Scan for the cell matching the given text and deliver its (x, y) coordinate at center. 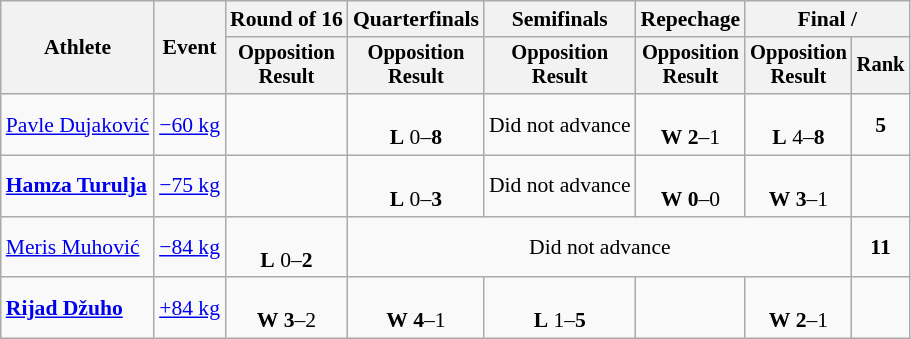
W 4–1 (416, 308)
L 4–8 (798, 124)
Athlete (78, 48)
−60 kg (190, 124)
Final / (827, 19)
W 0–0 (691, 186)
Round of 16 (286, 19)
L 0–3 (416, 186)
Meris Muhović (78, 248)
Rijad Džuho (78, 308)
Semifinals (560, 19)
+84 kg (190, 308)
Quarterfinals (416, 19)
−75 kg (190, 186)
Event (190, 48)
5 (881, 124)
W 3–2 (286, 308)
L 0–8 (416, 124)
11 (881, 248)
L 1–5 (560, 308)
Pavle Dujaković (78, 124)
L 0–2 (286, 248)
W 3–1 (798, 186)
−84 kg (190, 248)
Rank (881, 66)
Hamza Turulja (78, 186)
Repechage (691, 19)
